Scan for the cell matching the given text and deliver its [x, y] coordinate at center. 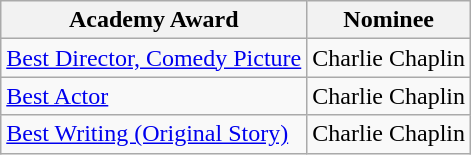
Best Actor [154, 96]
Academy Award [154, 20]
Best Director, Comedy Picture [154, 58]
Nominee [389, 20]
Best Writing (Original Story) [154, 134]
